For the text-containing cell, return its midpoint in [x, y] coordinate format. 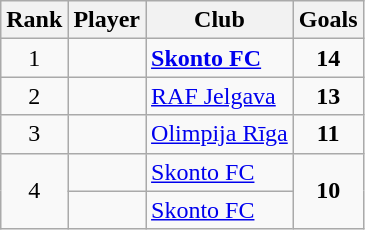
1 [34, 58]
Club [220, 20]
Goals [328, 20]
4 [34, 191]
Rank [34, 20]
11 [328, 134]
3 [34, 134]
2 [34, 96]
Olimpija Rīga [220, 134]
14 [328, 58]
Player [107, 20]
10 [328, 191]
RAF Jelgava [220, 96]
13 [328, 96]
